Extract the (X, Y) coordinate from the center of the cell holding the provided text.  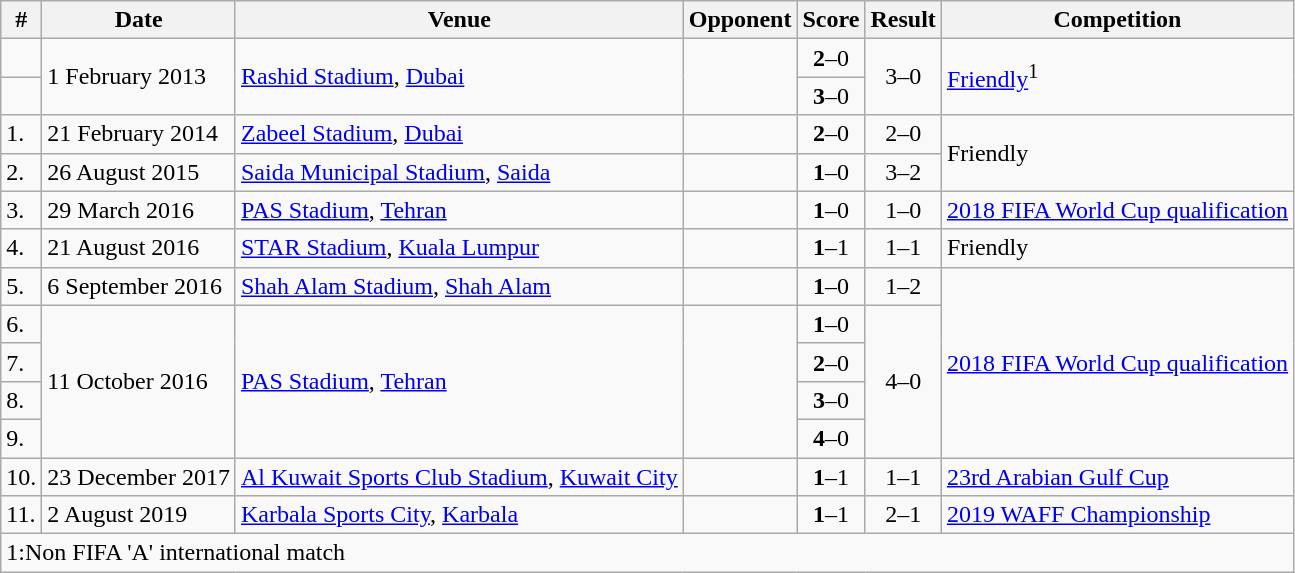
Zabeel Stadium, Dubai (459, 134)
Rashid Stadium, Dubai (459, 77)
1 February 2013 (139, 77)
1. (22, 134)
3–2 (903, 172)
Date (139, 20)
Al Kuwait Sports Club Stadium, Kuwait City (459, 477)
11 October 2016 (139, 381)
2–1 (903, 515)
26 August 2015 (139, 172)
# (22, 20)
6. (22, 324)
2019 WAFF Championship (1117, 515)
29 March 2016 (139, 210)
Competition (1117, 20)
10. (22, 477)
8. (22, 400)
Opponent (740, 20)
Karbala Sports City, Karbala (459, 515)
Score (831, 20)
Saida Municipal Stadium, Saida (459, 172)
11. (22, 515)
1–2 (903, 286)
2. (22, 172)
21 February 2014 (139, 134)
6 September 2016 (139, 286)
Friendly1 (1117, 77)
4. (22, 248)
23rd Arabian Gulf Cup (1117, 477)
Result (903, 20)
2 August 2019 (139, 515)
STAR Stadium, Kuala Lumpur (459, 248)
1:Non FIFA 'A' international match (648, 553)
Venue (459, 20)
5. (22, 286)
21 August 2016 (139, 248)
7. (22, 362)
23 December 2017 (139, 477)
3. (22, 210)
9. (22, 438)
Shah Alam Stadium, Shah Alam (459, 286)
